Output the [x, y] coordinate of the center of the cell containing the given text.  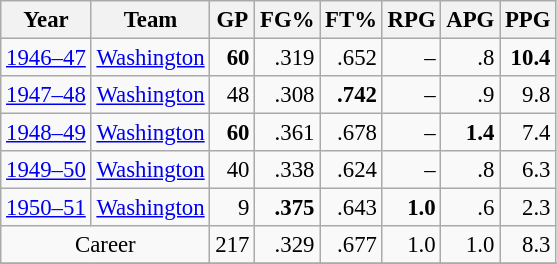
RPG [412, 20]
.375 [288, 208]
GP [232, 20]
40 [232, 170]
8.3 [528, 245]
.319 [288, 58]
2.3 [528, 208]
.361 [288, 133]
Team [150, 20]
1950–51 [46, 208]
Career [106, 245]
.643 [352, 208]
1.4 [470, 133]
1949–50 [46, 170]
FG% [288, 20]
10.4 [528, 58]
FT% [352, 20]
1947–48 [46, 95]
9.8 [528, 95]
7.4 [528, 133]
.338 [288, 170]
.6 [470, 208]
9 [232, 208]
6.3 [528, 170]
1946–47 [46, 58]
.652 [352, 58]
1948–49 [46, 133]
.9 [470, 95]
APG [470, 20]
PPG [528, 20]
217 [232, 245]
.624 [352, 170]
.329 [288, 245]
.678 [352, 133]
48 [232, 95]
.308 [288, 95]
.742 [352, 95]
.677 [352, 245]
Year [46, 20]
